Detect which cell encompasses the target text, then output its [X, Y] center coordinate. 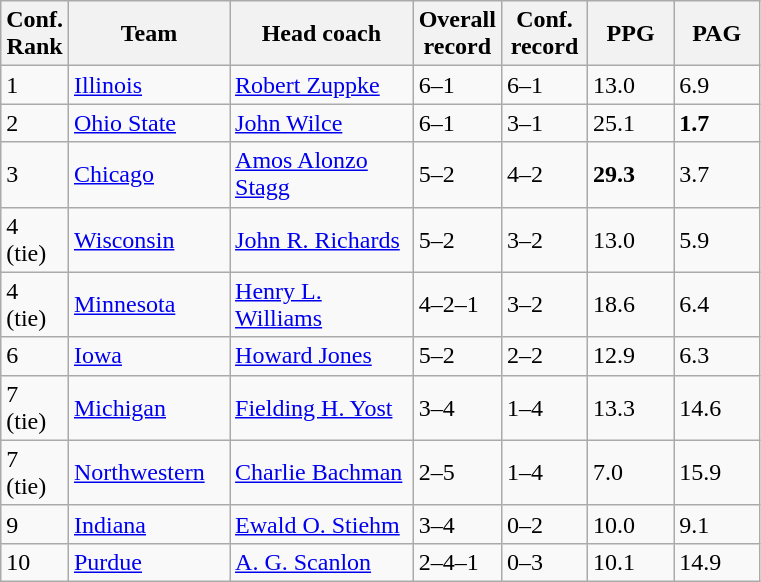
PPG [631, 34]
1 [35, 85]
2 [35, 123]
Indiana [148, 524]
Minnesota [148, 304]
Overall record [457, 34]
13.3 [631, 408]
Henry L. Williams [322, 304]
Wisconsin [148, 240]
10 [35, 562]
9 [35, 524]
3 [35, 174]
6.4 [717, 304]
0–3 [544, 562]
3.7 [717, 174]
15.9 [717, 472]
6.3 [717, 356]
1.7 [717, 123]
Conf. Rank [35, 34]
John R. Richards [322, 240]
Northwestern [148, 472]
Chicago [148, 174]
3–1 [544, 123]
PAG [717, 34]
A. G. Scanlon [322, 562]
Charlie Bachman [322, 472]
2–4–1 [457, 562]
6 [35, 356]
5.9 [717, 240]
2–5 [457, 472]
12.9 [631, 356]
9.1 [717, 524]
Amos Alonzo Stagg [322, 174]
14.6 [717, 408]
4–2–1 [457, 304]
Purdue [148, 562]
Head coach [322, 34]
Conf. record [544, 34]
Ohio State [148, 123]
2–2 [544, 356]
25.1 [631, 123]
Team [148, 34]
Robert Zuppke [322, 85]
29.3 [631, 174]
0–2 [544, 524]
Iowa [148, 356]
Ewald O. Stiehm [322, 524]
10.0 [631, 524]
Fielding H. Yost [322, 408]
10.1 [631, 562]
14.9 [717, 562]
Howard Jones [322, 356]
18.6 [631, 304]
Michigan [148, 408]
6.9 [717, 85]
Illinois [148, 85]
7.0 [631, 472]
4–2 [544, 174]
John Wilce [322, 123]
